Extract the [x, y] coordinate from the center of the cell holding the provided text.  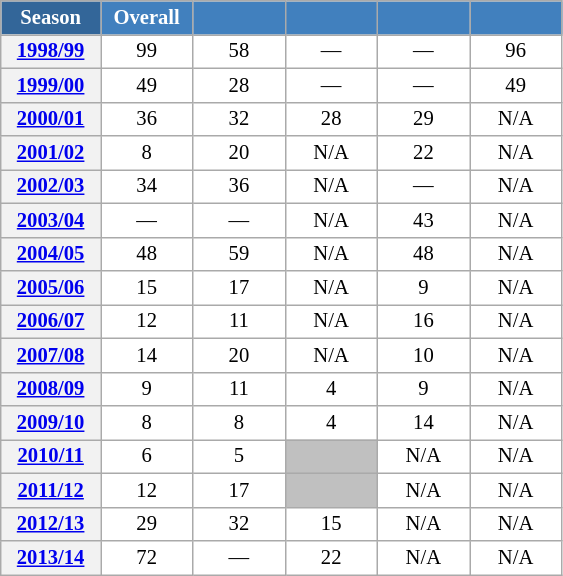
2011/12 [51, 490]
5 [239, 456]
2003/04 [51, 220]
59 [239, 254]
1999/00 [51, 85]
43 [423, 220]
72 [146, 557]
99 [146, 51]
2012/13 [51, 524]
58 [239, 51]
2010/11 [51, 456]
2006/07 [51, 321]
2002/03 [51, 186]
2009/10 [51, 423]
34 [146, 186]
2007/08 [51, 355]
10 [423, 355]
2008/09 [51, 389]
2005/06 [51, 287]
1998/99 [51, 51]
16 [423, 321]
2004/05 [51, 254]
2013/14 [51, 557]
2001/02 [51, 153]
Season [51, 17]
6 [146, 456]
96 [516, 51]
Overall [146, 17]
2000/01 [51, 119]
